Search for the cell housing the specified text and yield its [X, Y] center coordinate. 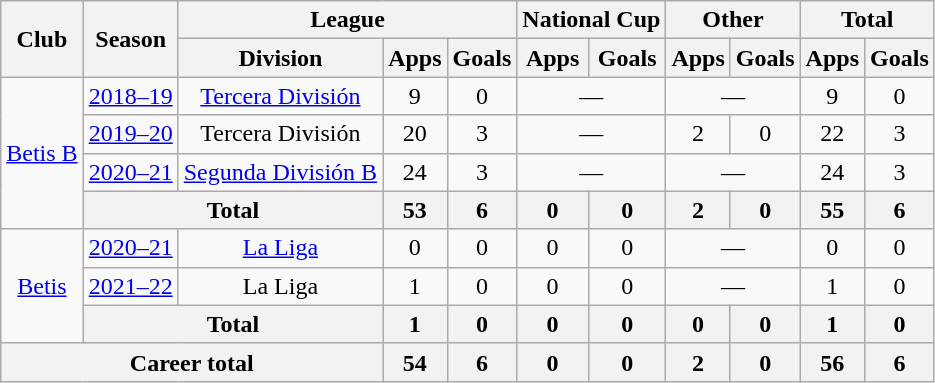
56 [832, 362]
National Cup [592, 20]
Other [733, 20]
2019–20 [130, 134]
53 [415, 210]
Season [130, 39]
54 [415, 362]
Segunda División B [280, 172]
20 [415, 134]
Betis B [42, 153]
League [348, 20]
22 [832, 134]
Career total [192, 362]
Division [280, 58]
55 [832, 210]
2018–19 [130, 96]
Club [42, 39]
Betis [42, 286]
2021–22 [130, 286]
